Extract the [X, Y] coordinate from the center of the cell holding the provided text.  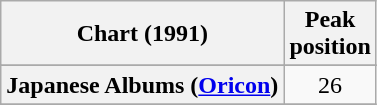
Peakposition [330, 34]
Chart (1991) [142, 34]
26 [330, 85]
Japanese Albums (Oricon) [142, 85]
